Pinpoint the cell where the given text exists, returning its [X, Y] midpoint coordinate. 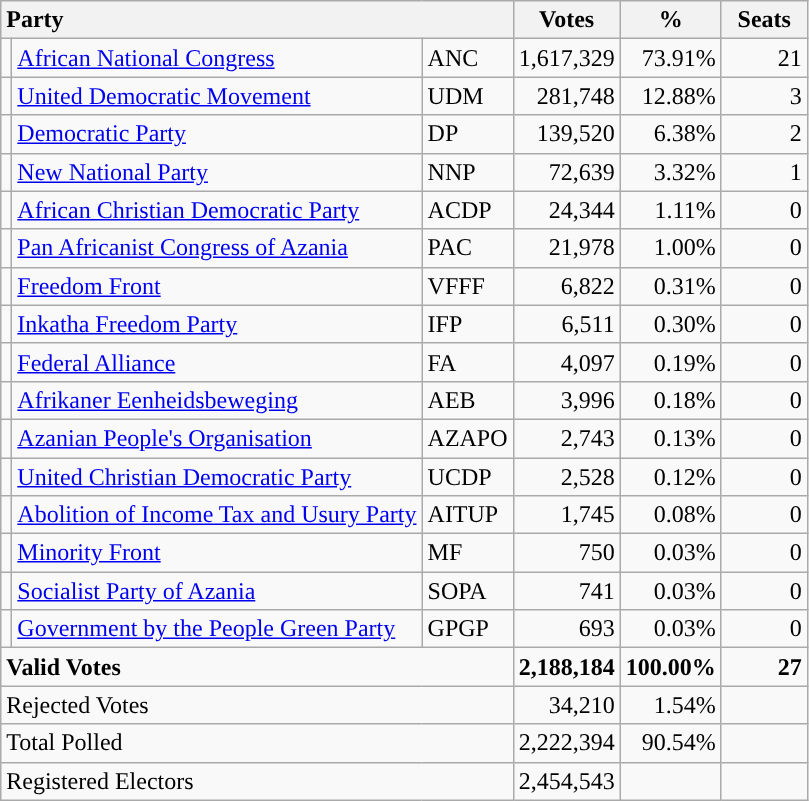
6.38% [670, 134]
Democratic Party [217, 134]
0.31% [670, 286]
281,748 [566, 96]
Socialist Party of Azania [217, 591]
Valid Votes [257, 667]
0.18% [670, 400]
MF [468, 553]
Afrikaner Eenheidsbeweging [217, 400]
0.13% [670, 438]
3.32% [670, 172]
1.11% [670, 210]
African Christian Democratic Party [217, 210]
VFFF [468, 286]
PAC [468, 248]
0.12% [670, 477]
ANC [468, 58]
0.30% [670, 324]
73.91% [670, 58]
Votes [566, 20]
% [670, 20]
Minority Front [217, 553]
0.08% [670, 515]
Federal Alliance [217, 362]
2,222,394 [566, 743]
72,639 [566, 172]
1.54% [670, 705]
New National Party [217, 172]
AITUP [468, 515]
Azanian People's Organisation [217, 438]
1.00% [670, 248]
2,188,184 [566, 667]
24,344 [566, 210]
GPGP [468, 629]
100.00% [670, 667]
Party [257, 20]
IFP [468, 324]
4,097 [566, 362]
Total Polled [257, 743]
Freedom Front [217, 286]
750 [566, 553]
SOPA [468, 591]
21,978 [566, 248]
Inkatha Freedom Party [217, 324]
ACDP [468, 210]
Abolition of Income Tax and Usury Party [217, 515]
United Christian Democratic Party [217, 477]
United Democratic Movement [217, 96]
6,511 [566, 324]
3 [764, 96]
21 [764, 58]
90.54% [670, 743]
693 [566, 629]
741 [566, 591]
2,743 [566, 438]
Pan Africanist Congress of Azania [217, 248]
2 [764, 134]
6,822 [566, 286]
African National Congress [217, 58]
3,996 [566, 400]
2,528 [566, 477]
34,210 [566, 705]
AZAPO [468, 438]
1 [764, 172]
FA [468, 362]
139,520 [566, 134]
Registered Electors [257, 781]
Seats [764, 20]
AEB [468, 400]
2,454,543 [566, 781]
0.19% [670, 362]
DP [468, 134]
1,745 [566, 515]
27 [764, 667]
12.88% [670, 96]
NNP [468, 172]
UCDP [468, 477]
UDM [468, 96]
1,617,329 [566, 58]
Rejected Votes [257, 705]
Government by the People Green Party [217, 629]
